Search for the cell housing the specified text and yield its (X, Y) center coordinate. 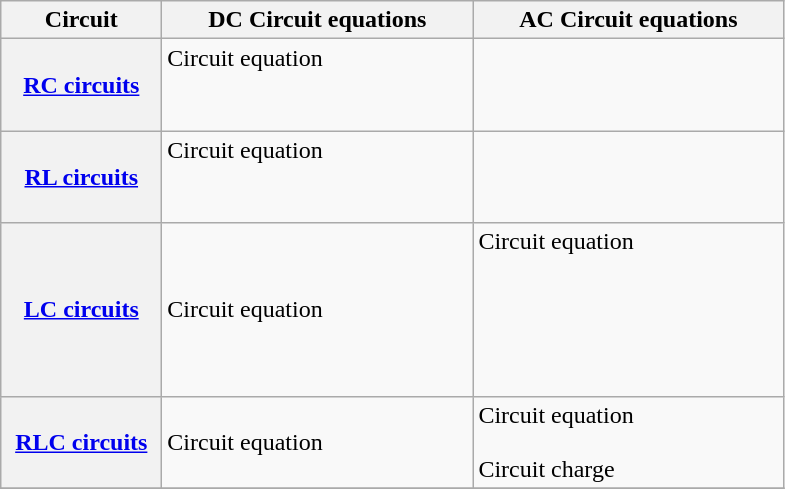
RLC circuits (82, 442)
Circuit (82, 20)
RL circuits (82, 177)
DC Circuit equations (318, 20)
LC circuits (82, 310)
RC circuits (82, 85)
Circuit equationCircuit charge (628, 442)
AC Circuit equations (628, 20)
